Extract the (x, y) coordinate from the center of the cell holding the provided text.  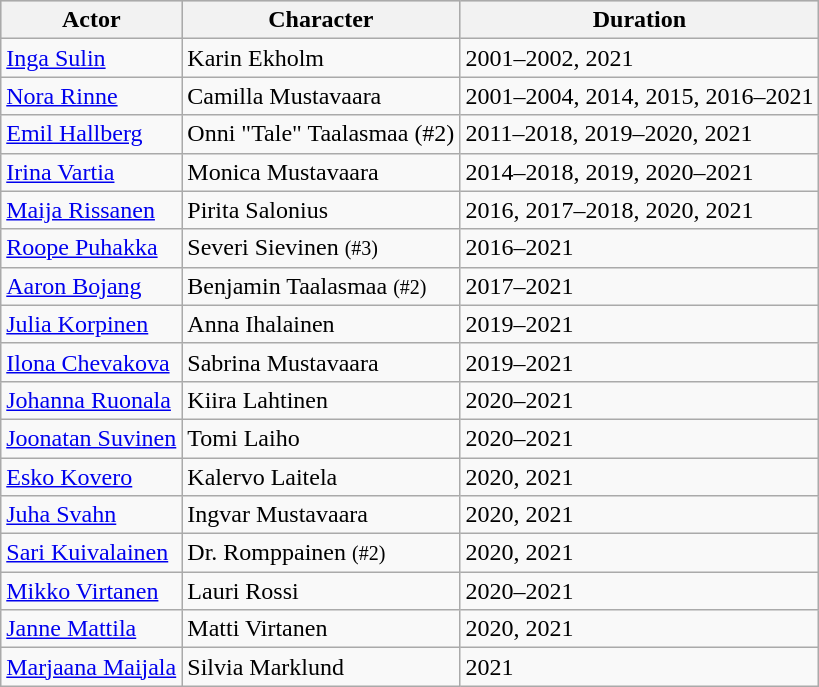
2016, 2017–2018, 2020, 2021 (640, 210)
Juha Svahn (92, 515)
Inga Sulin (92, 58)
2014–2018, 2019, 2020–2021 (640, 172)
2017–2021 (640, 286)
Esko Kovero (92, 477)
Duration (640, 20)
2016–2021 (640, 248)
Johanna Ruonala (92, 400)
Benjamin Taalasmaa (#2) (321, 286)
Mikko Virtanen (92, 591)
Aaron Bojang (92, 286)
Ilona Chevakova (92, 362)
Kiira Lahtinen (321, 400)
Marjaana Maijala (92, 667)
Lauri Rossi (321, 591)
Onni "Tale" Taalasmaa (#2) (321, 134)
Kalervo Laitela (321, 477)
Character (321, 20)
2001–2002, 2021 (640, 58)
Actor (92, 20)
2021 (640, 667)
Irina Vartia (92, 172)
Maija Rissanen (92, 210)
Anna Ihalainen (321, 324)
Tomi Laiho (321, 438)
Sari Kuivalainen (92, 553)
Joonatan Suvinen (92, 438)
Severi Sievinen (#3) (321, 248)
Dr. Romppainen (#2) (321, 553)
Karin Ekholm (321, 58)
Janne Mattila (92, 629)
Roope Puhakka (92, 248)
Pirita Salonius (321, 210)
Nora Rinne (92, 96)
2011–2018, 2019–2020, 2021 (640, 134)
Julia Korpinen (92, 324)
Silvia Marklund (321, 667)
2001–2004, 2014, 2015, 2016–2021 (640, 96)
Monica Mustavaara (321, 172)
Sabrina Mustavaara (321, 362)
Emil Hallberg (92, 134)
Matti Virtanen (321, 629)
Camilla Mustavaara (321, 96)
Ingvar Mustavaara (321, 515)
